Return (X, Y) of the center of cell containing provided text 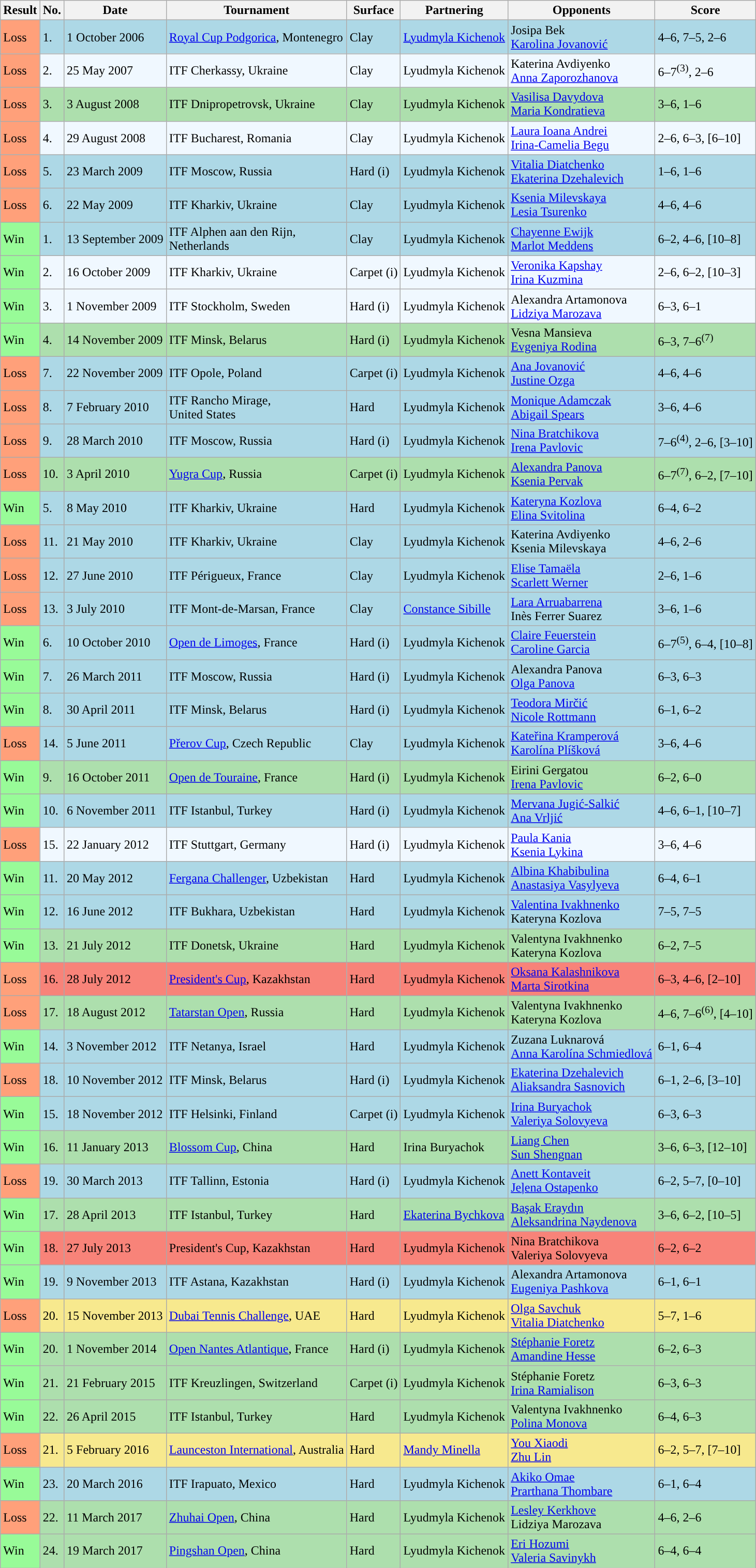
Launceston International, Australia (257, 1450)
3 April 2010 (115, 475)
14 November 2009 (115, 339)
ITF Donetsk, Ukraine (257, 945)
Vasilisa Davydova Maria Kondratieva (582, 104)
ITF Bukhara, Uzbekistan (257, 911)
Partnering (454, 10)
30 April 2011 (115, 710)
13 September 2009 (115, 239)
6–2, 7–5 (705, 945)
1 October 2006 (115, 37)
Date (115, 10)
5 February 2016 (115, 1450)
Akiko Omae Prarthana Thombare (582, 1483)
Liang Chen Sun Shengnan (582, 1147)
Laura Ioana Andrei Irina-Camelia Begu (582, 138)
6–2, 6–3 (705, 1349)
22 May 2009 (115, 205)
Eirini Gergatou Irena Pavlovic (582, 777)
6 November 2011 (115, 811)
28 July 2012 (115, 979)
Monique Adamczak Abigail Spears (582, 406)
6–4, 6–3 (705, 1416)
No. (52, 10)
ITF Helsinki, Finland (257, 1114)
24. (52, 1551)
18 November 2012 (115, 1114)
6–7(7), 6–2, [7–10] (705, 475)
11 March 2017 (115, 1517)
3–6, 6–2, [10–5] (705, 1214)
ITF Bucharest, Romania (257, 138)
18 August 2012 (115, 1013)
ITF Netanya, Israel (257, 1047)
Alexandra Artamonova Eugeniya Pashkova (582, 1281)
Mandy Minella (454, 1450)
11 January 2013 (115, 1147)
6–2, 5–7, [7–10] (705, 1450)
6–2, 5–7, [0–10] (705, 1181)
6–3, 6–1 (705, 306)
Lesley Kerkhove Lidziya Marozava (582, 1517)
ITF Alphen aan den Rijn, Netherlands (257, 239)
1–6, 1–6 (705, 172)
10 November 2012 (115, 1080)
2–6, 6–2, [10–3] (705, 272)
ITF Stockholm, Sweden (257, 306)
22 January 2012 (115, 844)
16 October 2009 (115, 272)
Katerina Avdiyenko Ksenia Milevskaya (582, 542)
2–6, 6–3, [6–10] (705, 138)
Valentina Ivakhnenko Kateryna Kozlova (582, 911)
8 May 2010 (115, 508)
Teodora Mirčić Nicole Rottmann (582, 710)
16 June 2012 (115, 911)
16 October 2011 (115, 777)
15 November 2013 (115, 1316)
Vesna Mansieva Evgeniya Rodina (582, 339)
Surface (374, 10)
ITF Irapuato, Mexico (257, 1483)
Blossom Cup, China (257, 1147)
28 March 2010 (115, 441)
Tournament (257, 10)
Open Nantes Atlantique, France (257, 1349)
Yugra Cup, Russia (257, 475)
6–4, 6–2 (705, 508)
4–6, 6–1, [10–7] (705, 811)
Fergana Challenger, Uzbekistan (257, 878)
ITF Dnipropetrovsk, Ukraine (257, 104)
22 November 2009 (115, 373)
19 March 2017 (115, 1551)
ITF Cherkassy, Ukraine (257, 70)
Open de Limoges, France (257, 642)
1 November 2009 (115, 306)
21 February 2015 (115, 1383)
Open de Touraine, France (257, 777)
ITF Astana, Kazakhstan (257, 1281)
ITF Opole, Poland (257, 373)
6–2, 4–6, [10–8] (705, 239)
You Xiaodi Zhu Lin (582, 1450)
1 November 2014 (115, 1349)
ITF Kreuzlingen, Switzerland (257, 1383)
Zuzana Luknarová Anna Karolína Schmiedlová (582, 1047)
Dubai Tennis Challenge, UAE (257, 1316)
Nina Bratchikova Irena Pavlovic (582, 441)
Chayenne Ewijk Marlot Meddens (582, 239)
3 August 2008 (115, 104)
6–3, 7–6(7) (705, 339)
Eri Hozumi Valeria Savinykh (582, 1551)
Zhuhai Open, China (257, 1517)
6–4, 6–1 (705, 878)
3 November 2012 (115, 1047)
Irina Buryachok (454, 1147)
Opponents (582, 10)
21 May 2010 (115, 542)
Irina Buryachok Valeriya Solovyeva (582, 1114)
Oksana Kalashnikova Marta Sirotkina (582, 979)
ITF Périgueux, France (257, 575)
10 October 2010 (115, 642)
Valentyna Ivakhnenko Polina Monova (582, 1416)
Albina Khabibulina Anastasiya Vasylyeva (582, 878)
Mervana Jugić-Salkić Ana Vrljić (582, 811)
30 March 2013 (115, 1181)
9 November 2013 (115, 1281)
2–6, 1–6 (705, 575)
25 May 2007 (115, 70)
5–7, 1–6 (705, 1316)
Anett Kontaveit Jeļena Ostapenko (582, 1181)
7–6(4), 2–6, [3–10] (705, 441)
Přerov Cup, Czech Republic (257, 744)
Result (20, 10)
Katerina Avdiyenko Anna Zaporozhanova (582, 70)
Ekaterina Dzehalevich Aliaksandra Sasnovich (582, 1080)
7–5, 7–5 (705, 911)
3 July 2010 (115, 609)
6–2, 6–2 (705, 1248)
29 August 2008 (115, 138)
Constance Sibille (454, 609)
Ekaterina Bychkova (454, 1214)
Nina Bratchikova Valeriya Solovyeva (582, 1248)
Elise Tamaëla Scarlett Werner (582, 575)
23 March 2009 (115, 172)
6–3, 4–6, [2–10] (705, 979)
Pingshan Open, China (257, 1551)
6–7(3), 2–6 (705, 70)
28 April 2013 (115, 1214)
27 June 2010 (115, 575)
Score (705, 10)
Lara Arruabarrena Inès Ferrer Suarez (582, 609)
21 July 2012 (115, 945)
Olga Savchuk Vitalia Diatchenko (582, 1316)
6–1, 2–6, [3–10] (705, 1080)
ITF Rancho Mirage, United States (257, 406)
4–6, 7–5, 2–6 (705, 37)
ITF Stuttgart, Germany (257, 844)
27 July 2013 (115, 1248)
Ana Jovanović Justine Ozga (582, 373)
26 March 2011 (115, 676)
ITF Tallinn, Estonia (257, 1181)
Claire Feuerstein Caroline Garcia (582, 642)
20 March 2016 (115, 1483)
20 May 2012 (115, 878)
5 June 2011 (115, 744)
Alexandra Panova Ksenia Pervak (582, 475)
6–2, 6–0 (705, 777)
Alexandra Panova Olga Panova (582, 676)
Kateryna Kozlova Elina Svitolina (582, 508)
Başak Eraydın Aleksandrina Naydenova (582, 1214)
Josipa Bek Karolina Jovanović (582, 37)
26 April 2015 (115, 1416)
Stéphanie Foretz Irina Ramialison (582, 1383)
Alexandra Artamonova Lidziya Marozava (582, 306)
Tatarstan Open, Russia (257, 1013)
Paula Kania Ksenia Lykina (582, 844)
6–1, 6–2 (705, 710)
ITF Mont-de-Marsan, France (257, 609)
7 February 2010 (115, 406)
Veronika Kapshay Irina Kuzmina (582, 272)
Stéphanie Foretz Amandine Hesse (582, 1349)
Royal Cup Podgorica, Montenegro (257, 37)
6–1, 6–1 (705, 1281)
6–7(5), 6–4, [10–8] (705, 642)
4–6, 7–6(6), [4–10] (705, 1013)
Vitalia Diatchenko Ekaterina Dzehalevich (582, 172)
3–6, 6–3, [12–10] (705, 1147)
Kateřina Kramperová Karolína Plíšková (582, 744)
23. (52, 1483)
Ksenia Milevskaya Lesia Tsurenko (582, 205)
6–4, 6–4 (705, 1551)
